Pinpoint the cell where the given text exists, returning its [X, Y] midpoint coordinate. 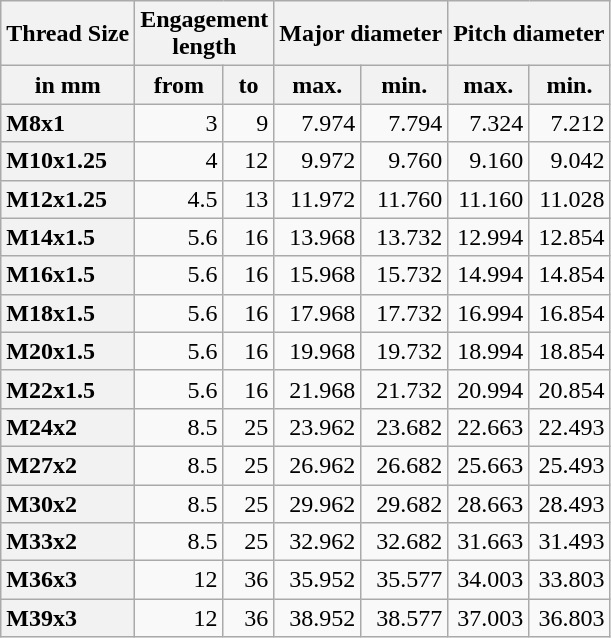
4 [179, 161]
15.968 [318, 275]
22.663 [488, 427]
M10x1.25 [68, 161]
28.663 [488, 503]
18.994 [488, 351]
9 [248, 123]
M16x1.5 [68, 275]
34.003 [488, 580]
32.962 [318, 542]
20.994 [488, 389]
38.577 [404, 618]
17.968 [318, 313]
29.682 [404, 503]
7.324 [488, 123]
9.160 [488, 161]
23.962 [318, 427]
37.003 [488, 618]
M18x1.5 [68, 313]
17.732 [404, 313]
12.854 [570, 237]
M36x3 [68, 580]
13.732 [404, 237]
7.794 [404, 123]
25.493 [570, 465]
19.968 [318, 351]
22.493 [570, 427]
Pitch diameter [529, 34]
M20x1.5 [68, 351]
13 [248, 199]
31.493 [570, 542]
M39x3 [68, 618]
11.972 [318, 199]
15.732 [404, 275]
M12x1.25 [68, 199]
11.160 [488, 199]
20.854 [570, 389]
25.663 [488, 465]
21.968 [318, 389]
16.854 [570, 313]
4.5 [179, 199]
3 [179, 123]
31.663 [488, 542]
35.952 [318, 580]
M14x1.5 [68, 237]
16.994 [488, 313]
7.974 [318, 123]
M22x1.5 [68, 389]
28.493 [570, 503]
29.962 [318, 503]
Major diameter [361, 34]
26.682 [404, 465]
7.212 [570, 123]
19.732 [404, 351]
Engagementlength [204, 34]
33.803 [570, 580]
21.732 [404, 389]
9.972 [318, 161]
14.854 [570, 275]
to [248, 85]
M27x2 [68, 465]
11.760 [404, 199]
32.682 [404, 542]
9.760 [404, 161]
23.682 [404, 427]
Thread Size [68, 34]
M30x2 [68, 503]
14.994 [488, 275]
M24x2 [68, 427]
26.962 [318, 465]
in mm [68, 85]
M33x2 [68, 542]
36.803 [570, 618]
38.952 [318, 618]
9.042 [570, 161]
18.854 [570, 351]
M8x1 [68, 123]
13.968 [318, 237]
35.577 [404, 580]
11.028 [570, 199]
from [179, 85]
12.994 [488, 237]
